For the text-containing cell, return its midpoint in (X, Y) coordinate format. 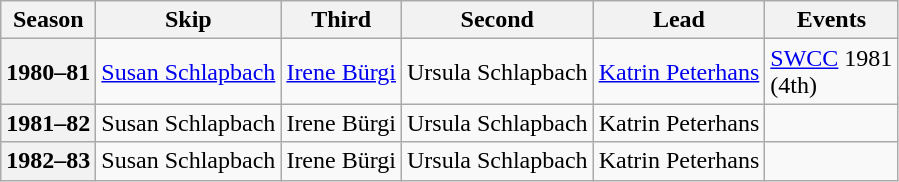
SWCC 1981 (4th) (832, 72)
Events (832, 20)
Season (48, 20)
1981–82 (48, 123)
1980–81 (48, 72)
Skip (188, 20)
1982–83 (48, 161)
Third (342, 20)
Second (497, 20)
Lead (679, 20)
